Capture the cell that displays the provided text and extract its (X, Y) central coordinate. 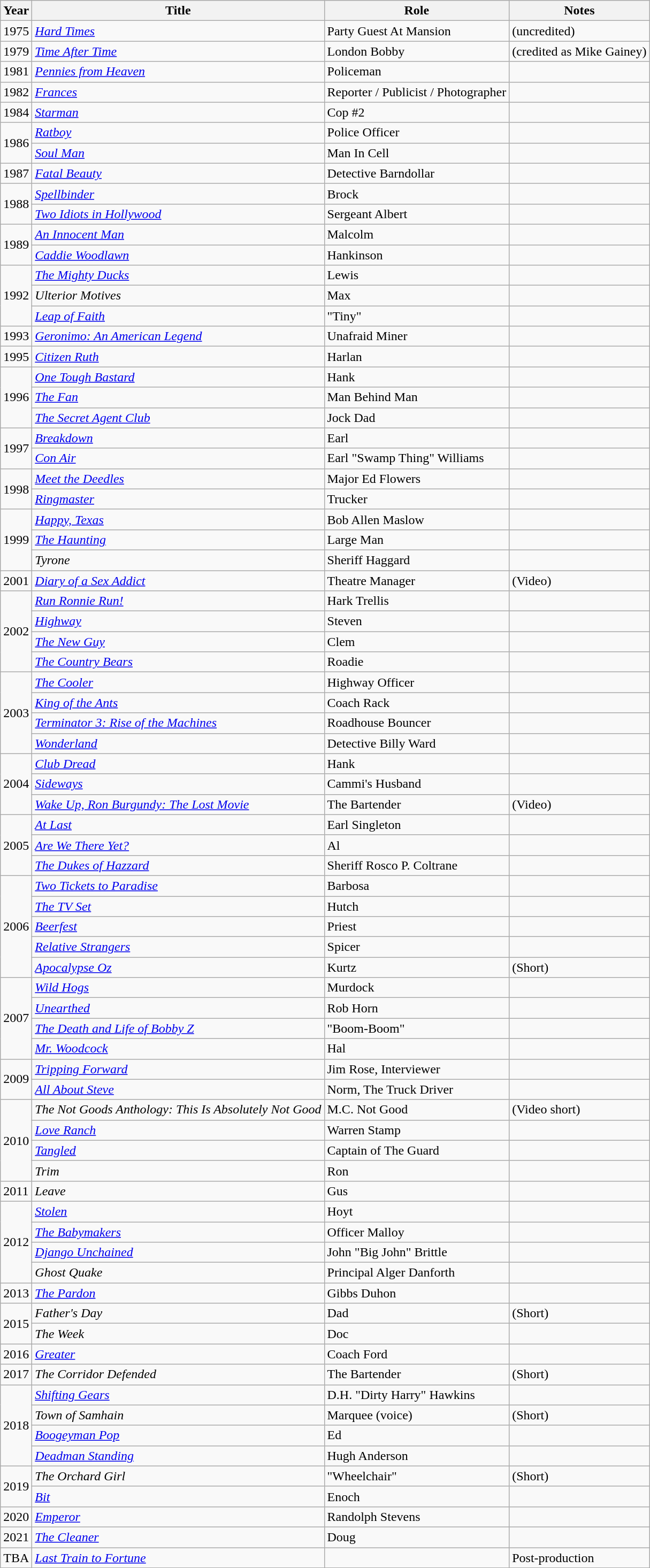
Barbosa (417, 886)
1999 (16, 540)
Randolph Stevens (417, 1517)
Pennies from Heaven (178, 72)
Jim Rose, Interviewer (417, 1069)
Trucker (417, 499)
2020 (16, 1517)
Ron (417, 1171)
Meet the Deedles (178, 479)
Police Officer (417, 133)
1979 (16, 51)
The Dukes of Hazzard (178, 865)
Clem (417, 642)
Murdock (417, 988)
Boogeyman Pop (178, 1435)
Wake Up, Ron Burgundy: The Lost Movie (178, 804)
Sheriff Haggard (417, 560)
2002 (16, 632)
An Innocent Man (178, 234)
Ratboy (178, 133)
Spellbinder (178, 194)
Tyrone (178, 560)
Unafraid Miner (417, 336)
Earl (417, 438)
Gus (417, 1191)
Terminator 3: Rise of the Machines (178, 723)
Title (178, 11)
Man In Cell (417, 153)
1984 (16, 112)
1987 (16, 173)
Captain of The Guard (417, 1150)
2011 (16, 1191)
(Video short) (579, 1110)
The Orchard Girl (178, 1476)
Caddie Woodlawn (178, 255)
Bob Allen Maslow (417, 519)
Django Unchained (178, 1252)
2018 (16, 1425)
Max (417, 296)
Detective Barndollar (417, 173)
2009 (16, 1079)
1996 (16, 397)
All About Steve (178, 1089)
London Bobby (417, 51)
1986 (16, 143)
Starman (178, 112)
Marquee (voice) (417, 1415)
Roadie (417, 662)
Officer Malloy (417, 1232)
(credited as Mike Gainey) (579, 51)
Stolen (178, 1211)
Ringmaster (178, 499)
2005 (16, 845)
Hal (417, 1049)
1992 (16, 296)
2013 (16, 1293)
Lewis (417, 275)
Man Behind Man (417, 397)
Steven (417, 621)
Time After Time (178, 51)
Hankinson (417, 255)
Wonderland (178, 743)
Ulterior Motives (178, 296)
Principal Alger Danforth (417, 1273)
Deadman Standing (178, 1456)
Shifting Gears (178, 1395)
Tangled (178, 1150)
Apocalypse Oz (178, 967)
Large Man (417, 540)
2007 (16, 1018)
Club Dread (178, 764)
Cop #2 (417, 112)
At Last (178, 825)
2019 (16, 1486)
Mr. Woodcock (178, 1049)
2015 (16, 1324)
Post-production (579, 1558)
Unearthed (178, 1008)
Earl "Swamp Thing" Williams (417, 458)
1981 (16, 72)
Tripping Forward (178, 1069)
Town of Samhain (178, 1415)
"Wheelchair" (417, 1476)
Priest (417, 927)
One Tough Bastard (178, 377)
TBA (16, 1558)
Spicer (417, 947)
Doc (417, 1334)
King of the Ants (178, 703)
The Country Bears (178, 662)
1998 (16, 489)
Detective Billy Ward (417, 743)
The Secret Agent Club (178, 418)
Run Ronnie Run! (178, 601)
1989 (16, 244)
Breakdown (178, 438)
Major Ed Flowers (417, 479)
Wild Hogs (178, 988)
The Corridor Defended (178, 1374)
D.H. "Dirty Harry" Hawkins (417, 1395)
Highway Officer (417, 682)
Sheriff Rosco P. Coltrane (417, 865)
The Pardon (178, 1293)
Hutch (417, 906)
Role (417, 11)
Hoyt (417, 1211)
The Babymakers (178, 1232)
The Haunting (178, 540)
1982 (16, 92)
Party Guest At Mansion (417, 31)
"Tiny" (417, 316)
Trim (178, 1171)
Hark Trellis (417, 601)
Highway (178, 621)
2010 (16, 1140)
Relative Strangers (178, 947)
Leap of Faith (178, 316)
2012 (16, 1242)
The New Guy (178, 642)
Con Air (178, 458)
Leave (178, 1191)
Harlan (417, 357)
1975 (16, 31)
Fatal Beauty (178, 173)
Notes (579, 11)
The Cleaner (178, 1537)
Diary of a Sex Addict (178, 580)
Theatre Manager (417, 580)
Norm, The Truck Driver (417, 1089)
Coach Ford (417, 1354)
The Mighty Ducks (178, 275)
Frances (178, 92)
2017 (16, 1374)
Greater (178, 1354)
Two Tickets to Paradise (178, 886)
Reporter / Publicist / Photographer (417, 92)
Hugh Anderson (417, 1456)
Earl Singleton (417, 825)
Two Idiots in Hollywood (178, 214)
Are We There Yet? (178, 845)
Hard Times (178, 31)
Year (16, 11)
John "Big John" Brittle (417, 1252)
Enoch (417, 1496)
Ed (417, 1435)
Malcolm (417, 234)
1988 (16, 204)
Brock (417, 194)
Citizen Ruth (178, 357)
2003 (16, 713)
M.C. Not Good (417, 1110)
Sergeant Albert (417, 214)
The Not Goods Anthology: This Is Absolutely Not Good (178, 1110)
Jock Dad (417, 418)
Dad (417, 1313)
Gibbs Duhon (417, 1293)
The TV Set (178, 906)
Cammi's Husband (417, 784)
2001 (16, 580)
The Death and Life of Bobby Z (178, 1028)
Ghost Quake (178, 1273)
Policeman (417, 72)
Warren Stamp (417, 1130)
2004 (16, 784)
Doug (417, 1537)
Geronimo: An American Legend (178, 336)
Coach Rack (417, 703)
The Week (178, 1334)
2016 (16, 1354)
Sideways (178, 784)
The Fan (178, 397)
Soul Man (178, 153)
The Cooler (178, 682)
Happy, Texas (178, 519)
Roadhouse Bouncer (417, 723)
(uncredited) (579, 31)
Emperor (178, 1517)
Father's Day (178, 1313)
Kurtz (417, 967)
1997 (16, 448)
Rob Horn (417, 1008)
2021 (16, 1537)
1993 (16, 336)
Al (417, 845)
1995 (16, 357)
Last Train to Fortune (178, 1558)
"Boom-Boom" (417, 1028)
2006 (16, 926)
Beerfest (178, 927)
Love Ranch (178, 1130)
Bit (178, 1496)
